Extract the (X, Y) coordinate from the center of the cell holding the provided text.  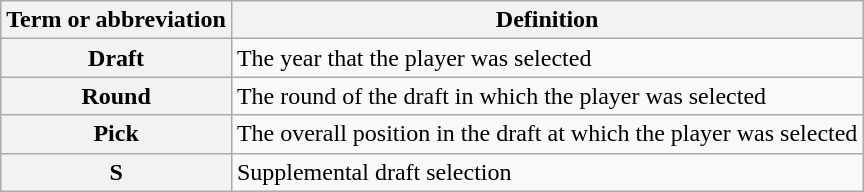
Supplemental draft selection (547, 172)
Pick (116, 134)
The overall position in the draft at which the player was selected (547, 134)
The year that the player was selected (547, 58)
Round (116, 96)
Definition (547, 20)
Draft (116, 58)
The round of the draft in which the player was selected (547, 96)
S (116, 172)
Term or abbreviation (116, 20)
